Determine the (X, Y) coordinate at the center of the cell enclosing the given text.  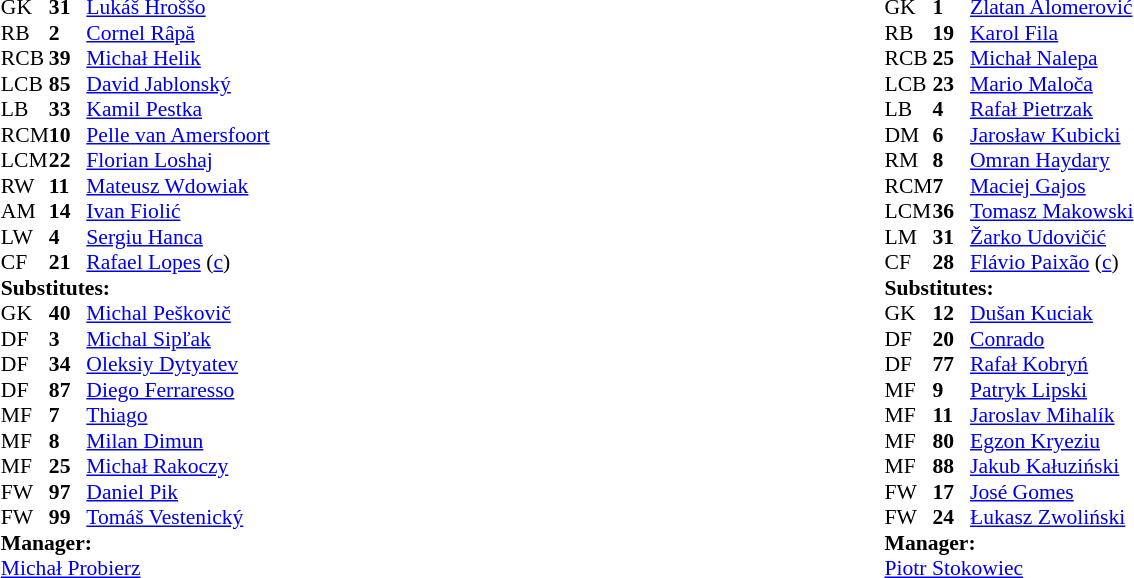
23 (952, 84)
Jaroslav Mihalík (1052, 415)
Maciej Gajos (1052, 186)
Milan Dimun (178, 441)
Michał Nalepa (1052, 59)
14 (68, 211)
28 (952, 263)
Dušan Kuciak (1052, 313)
LM (909, 237)
RW (25, 186)
Thiago (178, 415)
Žarko Udovičić (1052, 237)
Michal Sipľak (178, 339)
2 (68, 33)
85 (68, 84)
Egzon Kryeziu (1052, 441)
Rafał Pietrzak (1052, 109)
Diego Ferraresso (178, 390)
Flávio Paixão (c) (1052, 263)
3 (68, 339)
José Gomes (1052, 492)
Conrado (1052, 339)
Karol Fila (1052, 33)
34 (68, 365)
40 (68, 313)
Cornel Râpă (178, 33)
Rafael Lopes (c) (178, 263)
80 (952, 441)
24 (952, 517)
Daniel Pik (178, 492)
Omran Haydary (1052, 161)
Tomáš Vestenický (178, 517)
Mateusz Wdowiak (178, 186)
Kamil Pestka (178, 109)
87 (68, 390)
Michał Rakoczy (178, 467)
9 (952, 390)
Patryk Lipski (1052, 390)
Michał Helik (178, 59)
20 (952, 339)
10 (68, 135)
LW (25, 237)
Ivan Fiolić (178, 211)
21 (68, 263)
Pelle van Amersfoort (178, 135)
Tomasz Makowski (1052, 211)
RM (909, 161)
39 (68, 59)
Jarosław Kubicki (1052, 135)
22 (68, 161)
19 (952, 33)
88 (952, 467)
David Jablonský (178, 84)
12 (952, 313)
99 (68, 517)
DM (909, 135)
31 (952, 237)
Florian Loshaj (178, 161)
36 (952, 211)
Michal Peškovič (178, 313)
AM (25, 211)
97 (68, 492)
Sergiu Hanca (178, 237)
Rafał Kobryń (1052, 365)
Jakub Kałuziński (1052, 467)
77 (952, 365)
6 (952, 135)
Oleksiy Dytyatev (178, 365)
33 (68, 109)
Łukasz Zwoliński (1052, 517)
17 (952, 492)
Mario Maloča (1052, 84)
